Locate the cell with the specified text and output its (x, y) center coordinate. 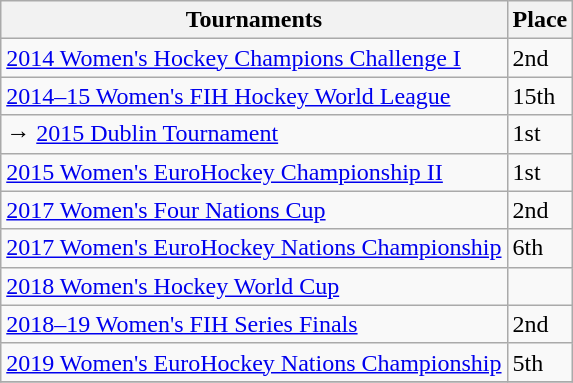
2014 Women's Hockey Champions Challenge I (254, 58)
2018 Women's Hockey World Cup (254, 286)
2015 Women's EuroHockey Championship II (254, 172)
2017 Women's EuroHockey Nations Championship (254, 248)
15th (540, 96)
6th (540, 248)
5th (540, 362)
2018–19 Women's FIH Series Finals (254, 324)
Place (540, 20)
Tournaments (254, 20)
→ 2015 Dublin Tournament (254, 134)
2019 Women's EuroHockey Nations Championship (254, 362)
2017 Women's Four Nations Cup (254, 210)
2014–15 Women's FIH Hockey World League (254, 96)
